Identify which cell holds the provided text, then report its [X, Y] central coordinate. 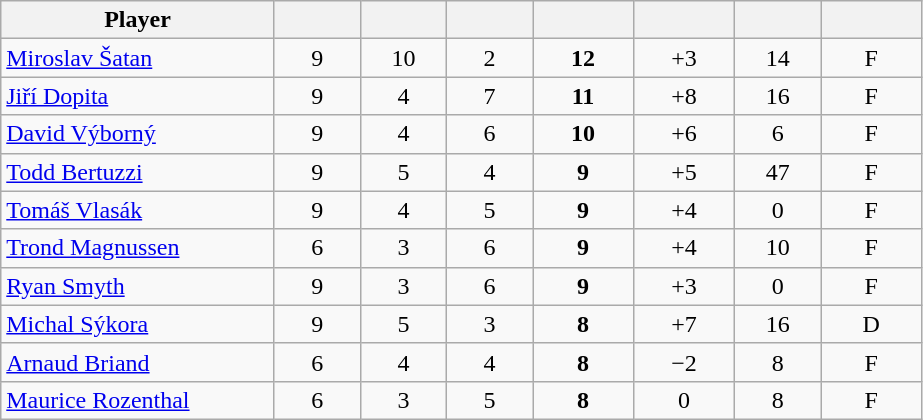
11 [582, 96]
Ryan Smyth [138, 286]
7 [489, 96]
Todd Bertuzzi [138, 172]
+5 [684, 172]
12 [582, 58]
Arnaud Briand [138, 362]
47 [778, 172]
+7 [684, 324]
Trond Magnussen [138, 248]
−2 [684, 362]
Michal Sýkora [138, 324]
Maurice Rozenthal [138, 400]
+6 [684, 134]
Player [138, 20]
D [872, 324]
Tomáš Vlasák [138, 210]
Jiří Dopita [138, 96]
2 [489, 58]
David Výborný [138, 134]
+8 [684, 96]
14 [778, 58]
Miroslav Šatan [138, 58]
